Extract the (X, Y) coordinate from the center of the cell holding the provided text.  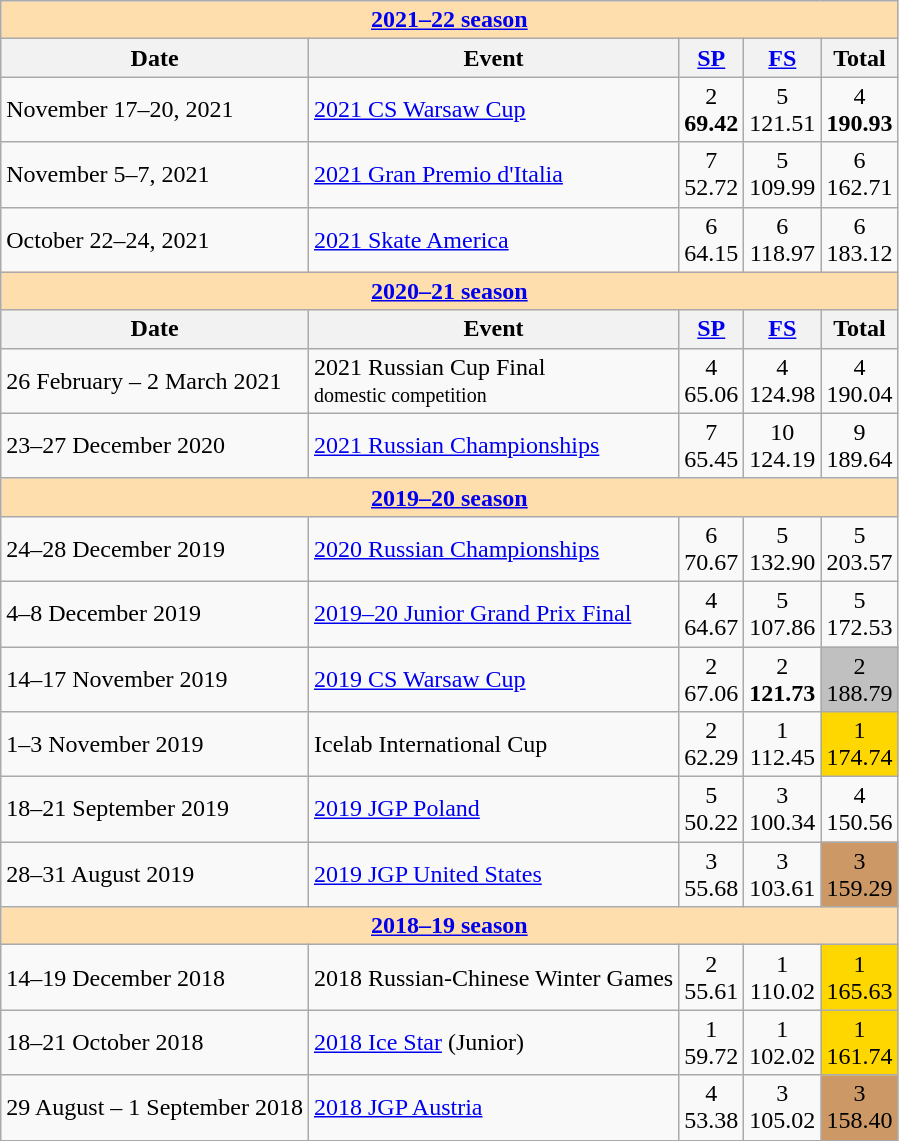
4 65.06 (712, 380)
2019–20 Junior Grand Prix Final (493, 614)
14–17 November 2019 (155, 678)
4 190.04 (860, 380)
7 52.72 (712, 174)
2021 Russian Cup Final domestic competition (493, 380)
4–8 December 2019 (155, 614)
3 159.29 (860, 874)
4 190.93 (860, 110)
6 118.97 (782, 240)
2 188.79 (860, 678)
5 107.86 (782, 614)
1 110.02 (782, 978)
7 65.45 (712, 446)
2021 Russian Championships (493, 446)
1 59.72 (712, 1042)
6 64.15 (712, 240)
5 132.90 (782, 548)
2020 Russian Championships (493, 548)
October 22–24, 2021 (155, 240)
1 174.74 (860, 744)
1 102.02 (782, 1042)
9 189.64 (860, 446)
6 70.67 (712, 548)
4 150.56 (860, 810)
1–3 November 2019 (155, 744)
5 50.22 (712, 810)
1 112.45 (782, 744)
23–27 December 2020 (155, 446)
6 183.12 (860, 240)
5 121.51 (782, 110)
1 161.74 (860, 1042)
2018–19 season (450, 926)
4 124.98 (782, 380)
2021 Skate America (493, 240)
5 203.57 (860, 548)
28–31 August 2019 (155, 874)
November 5–7, 2021 (155, 174)
26 February – 2 March 2021 (155, 380)
5 172.53 (860, 614)
2 62.29 (712, 744)
24–28 December 2019 (155, 548)
18–21 October 2018 (155, 1042)
2021 CS Warsaw Cup (493, 110)
2020–21 season (450, 291)
2019 JGP United States (493, 874)
Icelab International Cup (493, 744)
2018 JGP Austria (493, 1108)
18–21 September 2019 (155, 810)
1 165.63 (860, 978)
November 17–20, 2021 (155, 110)
2018 Ice Star (Junior) (493, 1042)
2 69.42 (712, 110)
10 124.19 (782, 446)
4 53.38 (712, 1108)
3 105.02 (782, 1108)
2021 Gran Premio d'Italia (493, 174)
5 109.99 (782, 174)
3 55.68 (712, 874)
2018 Russian-Chinese Winter Games (493, 978)
3 158.40 (860, 1108)
3 103.61 (782, 874)
14–19 December 2018 (155, 978)
2019 CS Warsaw Cup (493, 678)
29 August – 1 September 2018 (155, 1108)
6 162.71 (860, 174)
2021–22 season (450, 20)
2 55.61 (712, 978)
4 64.67 (712, 614)
2019–20 season (450, 497)
2 121.73 (782, 678)
2 67.06 (712, 678)
2019 JGP Poland (493, 810)
3 100.34 (782, 810)
